Extract the (X, Y) coordinate from the center of the cell holding the provided text.  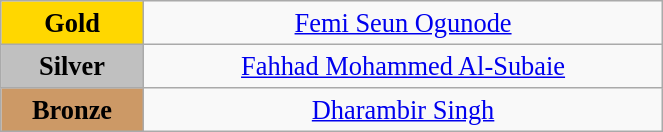
Femi Seun Ogunode (403, 22)
Silver (72, 66)
Fahhad Mohammed Al-Subaie (403, 66)
Gold (72, 22)
Bronze (72, 109)
Dharambir Singh (403, 109)
